Find where the given text appears and provide that cell's center as [X, Y] coordinate. 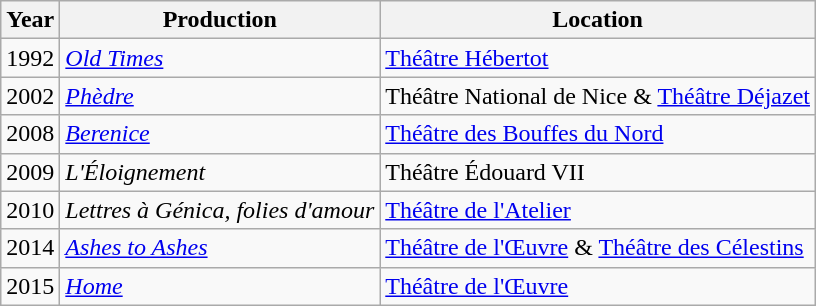
Year [30, 20]
Location [598, 20]
Théâtre de l'Atelier [598, 210]
2009 [30, 172]
Théâtre des Bouffes du Nord [598, 134]
Home [220, 286]
2015 [30, 286]
Théâtre National de Nice & Théâtre Déjazet [598, 96]
Phèdre [220, 96]
L'Éloignement [220, 172]
Production [220, 20]
Ashes to Ashes [220, 248]
Théâtre Hébertot [598, 58]
2002 [30, 96]
Théâtre de l'Œuvre [598, 286]
2010 [30, 210]
Berenice [220, 134]
Théâtre Édouard VII [598, 172]
2014 [30, 248]
Théâtre de l'Œuvre & Théâtre des Célestins [598, 248]
Lettres à Génica, folies d'amour [220, 210]
Old Times [220, 58]
2008 [30, 134]
1992 [30, 58]
